Return the [X, Y] coordinate for the center point of the cell that contains the specified text.  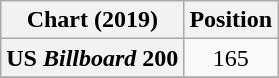
Chart (2019) [92, 20]
Position [231, 20]
165 [231, 58]
US Billboard 200 [92, 58]
